Return the (x, y) coordinate for the center point of the cell that contains the specified text.  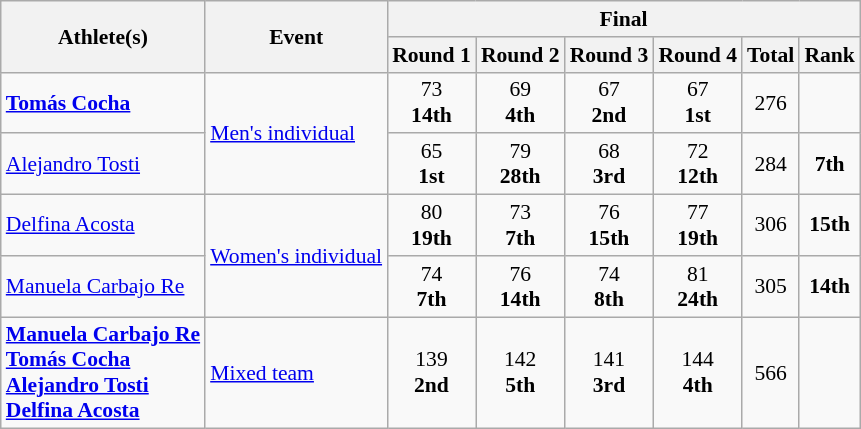
683rd (610, 164)
8019th (432, 226)
Mixed team (296, 373)
14th (830, 286)
7th (830, 164)
Men's individual (296, 133)
651st (432, 164)
Round 3 (610, 55)
Manuela Carbajo ReTomás CochaAlejandro TostiDelfina Acosta (103, 373)
Tomás Cocha (103, 102)
748th (610, 286)
15th (830, 226)
566 (770, 373)
7614th (520, 286)
Round 4 (698, 55)
694th (520, 102)
747th (432, 286)
284 (770, 164)
305 (770, 286)
1392nd (432, 373)
Alejandro Tosti (103, 164)
8124th (698, 286)
7314th (432, 102)
671st (698, 102)
Event (296, 36)
Rank (830, 55)
1413rd (610, 373)
1425th (520, 373)
7719th (698, 226)
Round 2 (520, 55)
7928th (520, 164)
7212th (698, 164)
276 (770, 102)
Women's individual (296, 256)
1444th (698, 373)
Delfina Acosta (103, 226)
306 (770, 226)
737th (520, 226)
Final (624, 19)
7615th (610, 226)
Total (770, 55)
Round 1 (432, 55)
Athlete(s) (103, 36)
672nd (610, 102)
Manuela Carbajo Re (103, 286)
